Determine the [x, y] coordinate at the center of the cell enclosing the given text.  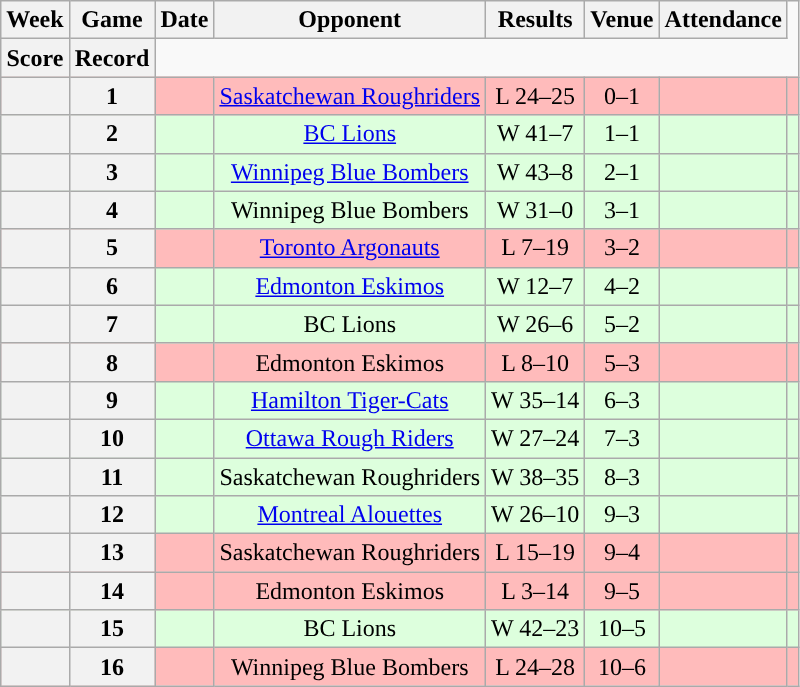
7–3 [622, 438]
W 12–7 [536, 286]
W 26–10 [536, 515]
L 8–10 [536, 362]
10 [112, 438]
15 [112, 629]
4–2 [622, 286]
Results [536, 20]
W 31–0 [536, 210]
Record [112, 58]
6–3 [622, 400]
L 24–28 [536, 667]
W 35–14 [536, 400]
Attendance [723, 20]
3–2 [622, 248]
11 [112, 477]
14 [112, 591]
1 [112, 96]
1–1 [622, 134]
Week [35, 20]
5 [112, 248]
13 [112, 553]
10–5 [622, 629]
Hamilton Tiger-Cats [350, 400]
5–3 [622, 362]
L 24–25 [536, 96]
Opponent [350, 20]
2 [112, 134]
Date [184, 20]
L 3–14 [536, 591]
9–5 [622, 591]
W 27–24 [536, 438]
2–1 [622, 172]
L 15–19 [536, 553]
9–3 [622, 515]
Ottawa Rough Riders [350, 438]
8–3 [622, 477]
12 [112, 515]
3–1 [622, 210]
9–4 [622, 553]
W 41–7 [536, 134]
6 [112, 286]
10–6 [622, 667]
Toronto Argonauts [350, 248]
W 42–23 [536, 629]
W 38–35 [536, 477]
W 43–8 [536, 172]
Score [35, 58]
0–1 [622, 96]
Venue [622, 20]
7 [112, 324]
8 [112, 362]
3 [112, 172]
Game [112, 20]
5–2 [622, 324]
W 26–6 [536, 324]
L 7–19 [536, 248]
Montreal Alouettes [350, 515]
9 [112, 400]
4 [112, 210]
16 [112, 667]
